Detect which cell encompasses the target text, then output its (X, Y) center coordinate. 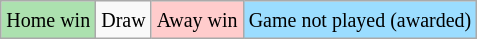
Away win (197, 20)
Game not played (awarded) (360, 20)
Draw (124, 20)
Home win (48, 20)
